From the cell containing the given text, extract its center point as (x, y) coordinate. 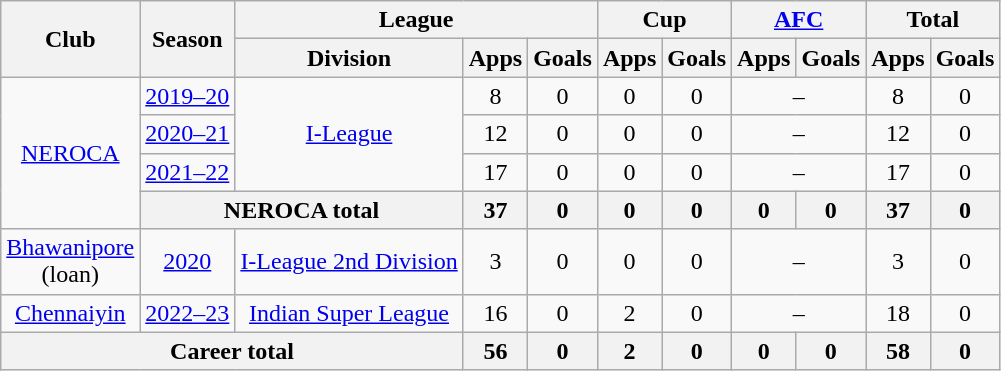
League (416, 20)
2021–22 (188, 172)
58 (898, 351)
16 (495, 313)
Indian Super League (349, 313)
Bhawanipore (loan) (70, 262)
56 (495, 351)
I-League 2nd Division (349, 262)
Season (188, 39)
Cup (664, 20)
I-League (349, 134)
Career total (232, 351)
NEROCA total (302, 210)
Division (349, 58)
NEROCA (70, 153)
Total (933, 20)
2020–21 (188, 134)
AFC (799, 20)
Chennaiyin (70, 313)
18 (898, 313)
2019–20 (188, 96)
Club (70, 39)
2020 (188, 262)
2022–23 (188, 313)
